For the text-containing cell, return its midpoint in [x, y] coordinate format. 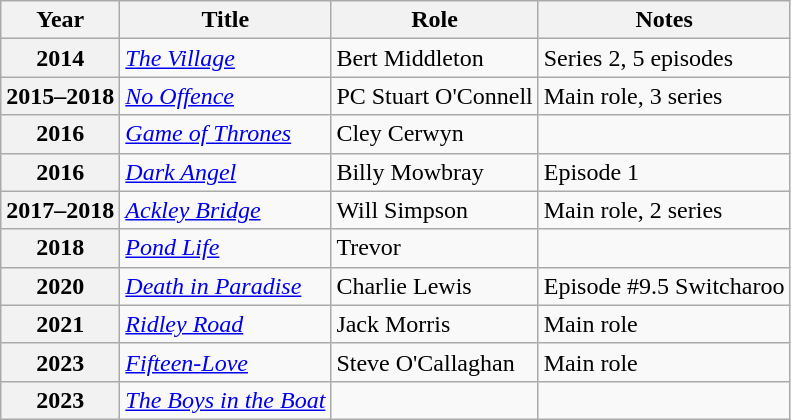
No Offence [226, 96]
Title [226, 20]
Billy Mowbray [434, 172]
Ackley Bridge [226, 210]
2021 [60, 324]
Main role, 2 series [664, 210]
Cley Cerwyn [434, 134]
Notes [664, 20]
Role [434, 20]
Trevor [434, 248]
Death in Paradise [226, 286]
2018 [60, 248]
The Boys in the Boat [226, 400]
The Village [226, 58]
2017–2018 [60, 210]
Year [60, 20]
PC Stuart O'Connell [434, 96]
Pond Life [226, 248]
Episode #9.5 Switcharoo [664, 286]
Main role, 3 series [664, 96]
Charlie Lewis [434, 286]
Ridley Road [226, 324]
Bert Middleton [434, 58]
Dark Angel [226, 172]
Episode 1 [664, 172]
Steve O'Callaghan [434, 362]
Game of Thrones [226, 134]
Fifteen-Love [226, 362]
Will Simpson [434, 210]
Series 2, 5 episodes [664, 58]
2014 [60, 58]
2015–2018 [60, 96]
Jack Morris [434, 324]
2020 [60, 286]
